Output the (x, y) coordinate of the center of the cell containing the given text.  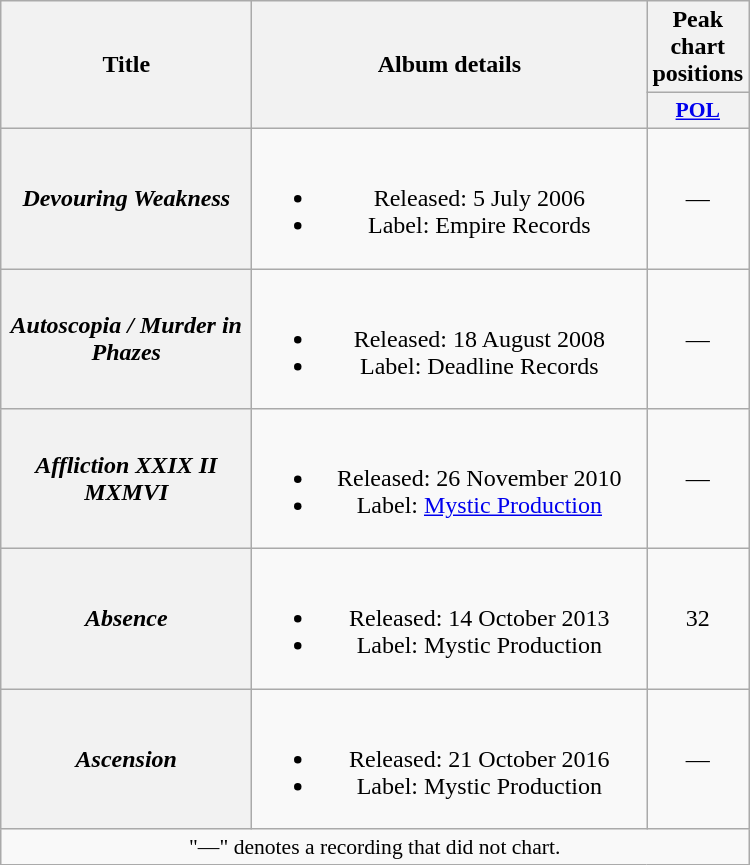
Released: 14 October 2013Label: Mystic Production (450, 619)
Absence (126, 619)
"—" denotes a recording that did not chart. (375, 847)
POL (698, 111)
Devouring Weakness (126, 198)
Affliction XXIX II MXMVI (126, 479)
Peak chart positions (698, 47)
Released: 26 November 2010Label: Mystic Production (450, 479)
Title (126, 65)
Autoscopia / Murder in Phazes (126, 338)
Album details (450, 65)
Released: 5 July 2006Label: Empire Records (450, 198)
32 (698, 619)
Released: 18 August 2008Label: Deadline Records (450, 338)
Ascension (126, 759)
Released: 21 October 2016Label: Mystic Production (450, 759)
